Identify which cell holds the provided text, then report its [X, Y] central coordinate. 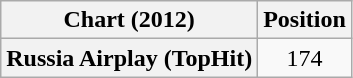
174 [305, 58]
Chart (2012) [130, 20]
Russia Airplay (TopHit) [130, 58]
Position [305, 20]
